Pinpoint the cell where the given text exists, returning its [x, y] midpoint coordinate. 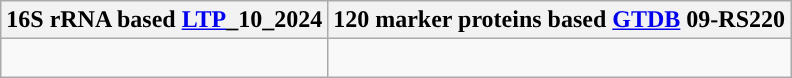
16S rRNA based LTP_10_2024 [164, 20]
120 marker proteins based GTDB 09-RS220 [560, 20]
